Locate the cell with the specified text and output its (x, y) center coordinate. 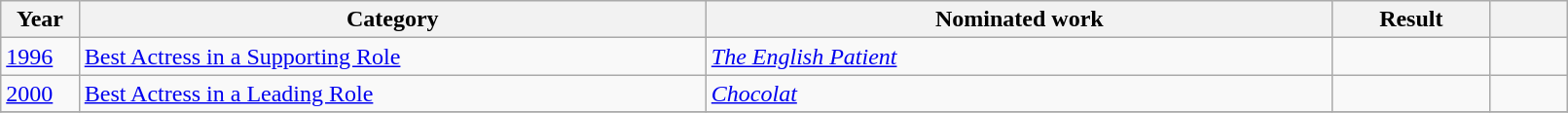
Result (1411, 19)
Chocolat (1019, 94)
Year (40, 19)
The English Patient (1019, 56)
Best Actress in a Supporting Role (392, 56)
Category (392, 19)
Nominated work (1019, 19)
2000 (40, 94)
1996 (40, 56)
Best Actress in a Leading Role (392, 94)
